Determine the (x, y) coordinate at the center of the cell enclosing the given text.  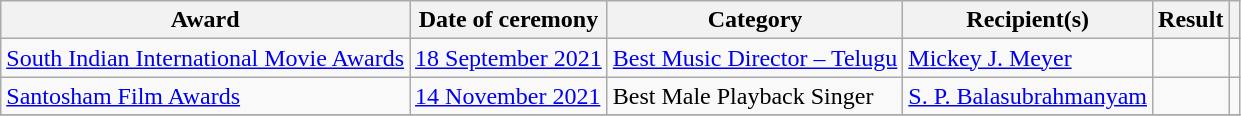
14 November 2021 (509, 96)
South Indian International Movie Awards (206, 58)
Santosham Film Awards (206, 96)
S. P. Balasubrahmanyam (1028, 96)
Best Music Director – Telugu (755, 58)
18 September 2021 (509, 58)
Best Male Playback Singer (755, 96)
Category (755, 20)
Result (1191, 20)
Recipient(s) (1028, 20)
Award (206, 20)
Mickey J. Meyer (1028, 58)
Date of ceremony (509, 20)
